Extract the [X, Y] coordinate from the center of the cell holding the provided text.  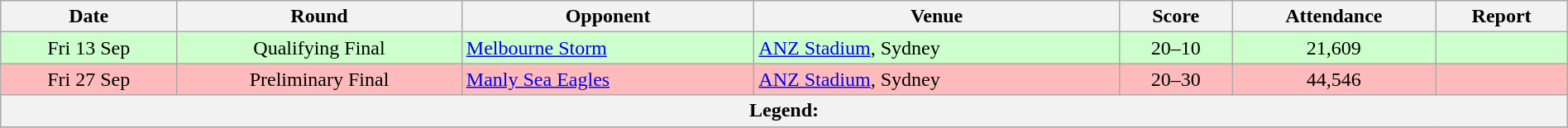
Venue [937, 17]
20–10 [1176, 48]
Manly Sea Eagles [607, 79]
Score [1176, 17]
Melbourne Storm [607, 48]
21,609 [1334, 48]
Fri 13 Sep [89, 48]
Date [89, 17]
Legend: [784, 111]
Round [319, 17]
Preliminary Final [319, 79]
20–30 [1176, 79]
Qualifying Final [319, 48]
Fri 27 Sep [89, 79]
44,546 [1334, 79]
Report [1502, 17]
Opponent [607, 17]
Attendance [1334, 17]
